Scan for the cell matching the given text and deliver its (X, Y) coordinate at center. 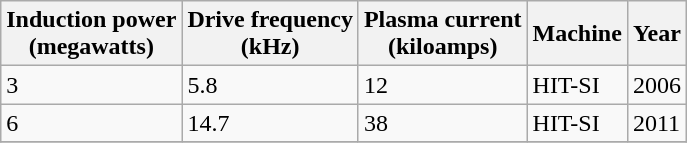
Machine (577, 34)
12 (442, 85)
Drive frequency(kHz) (270, 34)
Induction power(megawatts) (92, 34)
14.7 (270, 123)
38 (442, 123)
6 (92, 123)
2006 (656, 85)
5.8 (270, 85)
2011 (656, 123)
Plasma current(kiloamps) (442, 34)
3 (92, 85)
Year (656, 34)
